Search for the cell housing the specified text and yield its (x, y) center coordinate. 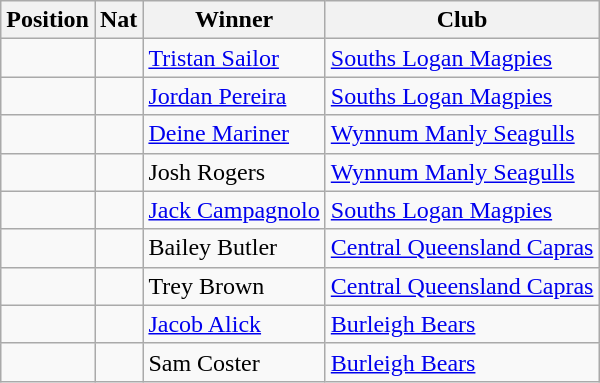
Sam Coster (234, 362)
Trey Brown (234, 286)
Nat (118, 20)
Jacob Alick (234, 324)
Position (48, 20)
Winner (234, 20)
Jack Campagnolo (234, 210)
Club (462, 20)
Tristan Sailor (234, 58)
Jordan Pereira (234, 96)
Deine Mariner (234, 134)
Josh Rogers (234, 172)
Bailey Butler (234, 248)
